Extract the [X, Y] coordinate from the center of the cell holding the provided text.  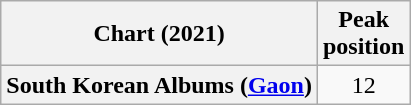
Chart (2021) [160, 34]
South Korean Albums (Gaon) [160, 85]
12 [363, 85]
Peakposition [363, 34]
